Scan for the cell matching the given text and deliver its (x, y) coordinate at center. 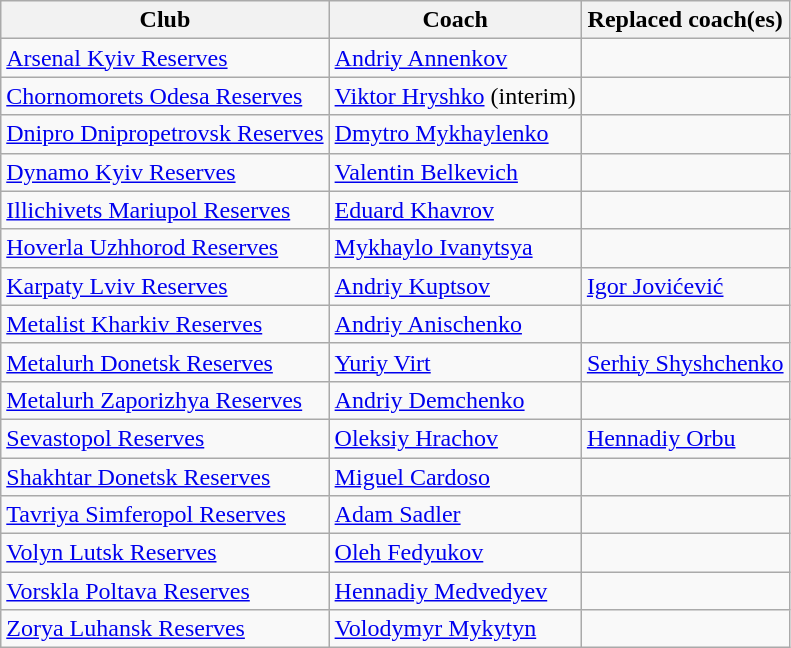
Karpaty Lviv Reserves (165, 286)
Volodymyr Mykytyn (455, 629)
Igor Jovićević (685, 286)
Andriy Demchenko (455, 400)
Illichivets Mariupol Reserves (165, 210)
Hennadiy Orbu (685, 438)
Zorya Luhansk Reserves (165, 629)
Dynamo Kyiv Reserves (165, 172)
Tavriya Simferopol Reserves (165, 515)
Hennadiy Medvedyev (455, 591)
Metalurh Donetsk Reserves (165, 362)
Valentin Belkevich (455, 172)
Adam Sadler (455, 515)
Yuriy Virt (455, 362)
Arsenal Kyiv Reserves (165, 58)
Metalurh Zaporizhya Reserves (165, 400)
Andriy Annenkov (455, 58)
Andriy Kuptsov (455, 286)
Serhiy Shyshchenko (685, 362)
Hoverla Uzhhorod Reserves (165, 248)
Andriy Anischenko (455, 324)
Replaced coach(es) (685, 20)
Eduard Khavrov (455, 210)
Chornomorets Odesa Reserves (165, 96)
Vorskla Poltava Reserves (165, 591)
Oleksiy Hrachov (455, 438)
Dmytro Mykhaylenko (455, 134)
Viktor Hryshko (interim) (455, 96)
Club (165, 20)
Miguel Cardoso (455, 477)
Coach (455, 20)
Shakhtar Donetsk Reserves (165, 477)
Oleh Fedyukov (455, 553)
Sevastopol Reserves (165, 438)
Dnipro Dnipropetrovsk Reserves (165, 134)
Mykhaylo Ivanytsya (455, 248)
Metalist Kharkiv Reserves (165, 324)
Volyn Lutsk Reserves (165, 553)
